Output the (X, Y) coordinate of the center of the cell containing the given text.  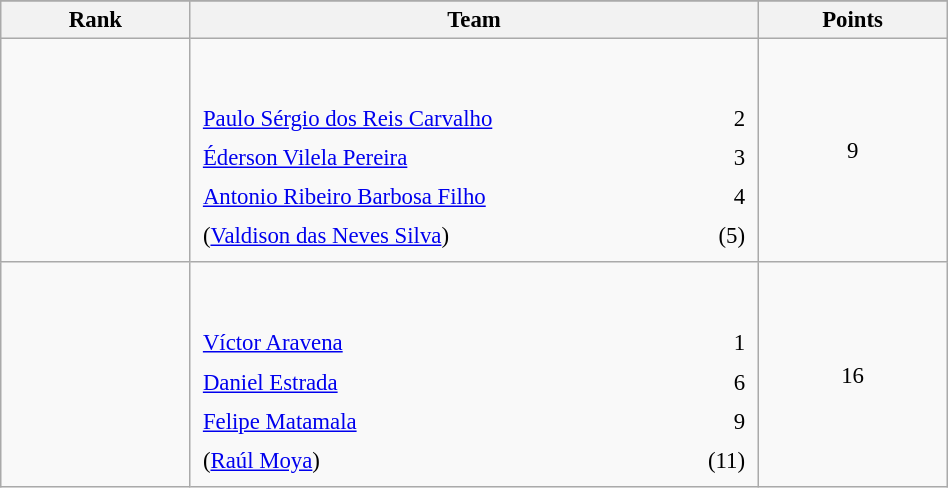
1 (688, 343)
(5) (720, 236)
Paulo Sérgio dos Reis Carvalho 2 Éderson Vilela Pereira 3 Antonio Ribeiro Barbosa Filho 4 (Valdison das Neves Silva) (5) (474, 151)
Víctor Aravena (412, 343)
Paulo Sérgio dos Reis Carvalho (443, 119)
4 (720, 197)
Víctor Aravena 1 Daniel Estrada 6 Felipe Matamala 9 (Raúl Moya) (11) (474, 374)
6 (688, 382)
16 (852, 374)
3 (720, 158)
(Valdison das Neves Silva) (443, 236)
(11) (688, 460)
Antonio Ribeiro Barbosa Filho (443, 197)
Éderson Vilela Pereira (443, 158)
Felipe Matamala (412, 421)
Points (852, 20)
2 (720, 119)
Rank (96, 20)
Daniel Estrada (412, 382)
(Raúl Moya) (412, 460)
Team (474, 20)
